Output the (X, Y) coordinate of the center of the cell containing the given text.  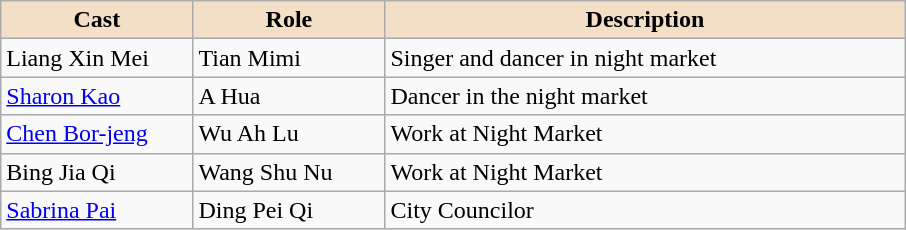
Description (645, 20)
Liang Xin Mei (97, 58)
City Councilor (645, 210)
Ding Pei Qi (289, 210)
Wang Shu Nu (289, 172)
Singer and dancer in night market (645, 58)
Sabrina Pai (97, 210)
Wu Ah Lu (289, 134)
Dancer in the night market (645, 96)
Chen Bor-jeng (97, 134)
Tian Mimi (289, 58)
A Hua (289, 96)
Sharon Kao (97, 96)
Bing Jia Qi (97, 172)
Role (289, 20)
Cast (97, 20)
